Provide the [X, Y] coordinate of the cell's center where the given text is located.  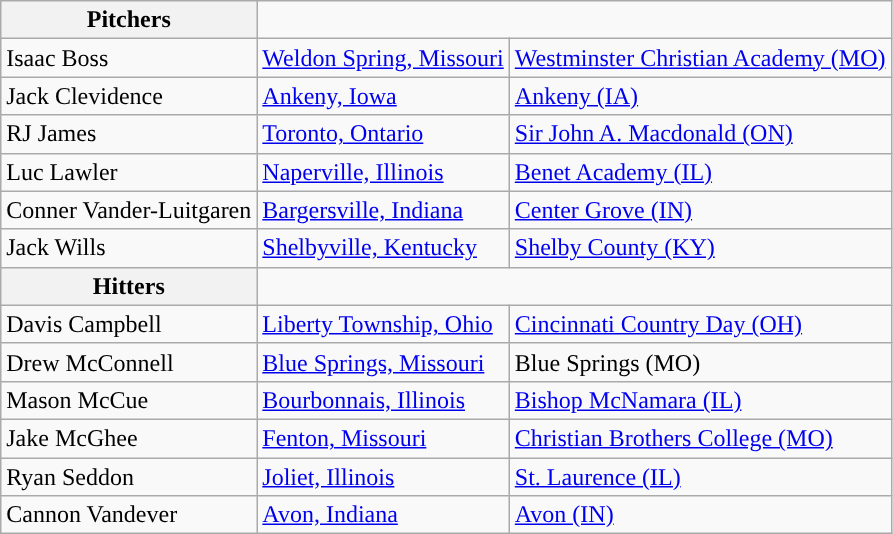
Westminster Christian Academy (MO) [700, 58]
Ankeny (IA) [700, 96]
Jake McGhee [129, 438]
Shelbyville, Kentucky [383, 248]
Bishop McNamara (IL) [700, 400]
Ryan Seddon [129, 477]
Naperville, Illinois [383, 172]
Shelby County (KY) [700, 248]
Avon (IN) [700, 515]
Isaac Boss [129, 58]
Christian Brothers College (MO) [700, 438]
Avon, Indiana [383, 515]
Weldon Spring, Missouri [383, 58]
Blue Springs (MO) [700, 362]
Liberty Township, Ohio [383, 324]
Fenton, Missouri [383, 438]
Toronto, Ontario [383, 134]
Cannon Vandever [129, 515]
Bargersville, Indiana [383, 210]
Hitters [129, 286]
Drew McConnell [129, 362]
Bourbonnais, Illinois [383, 400]
Pitchers [129, 20]
Sir John A. Macdonald (ON) [700, 134]
Joliet, Illinois [383, 477]
Ankeny, Iowa [383, 96]
Cincinnati Country Day (OH) [700, 324]
Conner Vander-Luitgaren [129, 210]
Blue Springs, Missouri [383, 362]
Jack Clevidence [129, 96]
Jack Wills [129, 248]
Davis Campbell [129, 324]
Benet Academy (IL) [700, 172]
Luc Lawler [129, 172]
Center Grove (IN) [700, 210]
RJ James [129, 134]
St. Laurence (IL) [700, 477]
Mason McCue [129, 400]
